Output the [X, Y] coordinate of the center of the cell containing the given text.  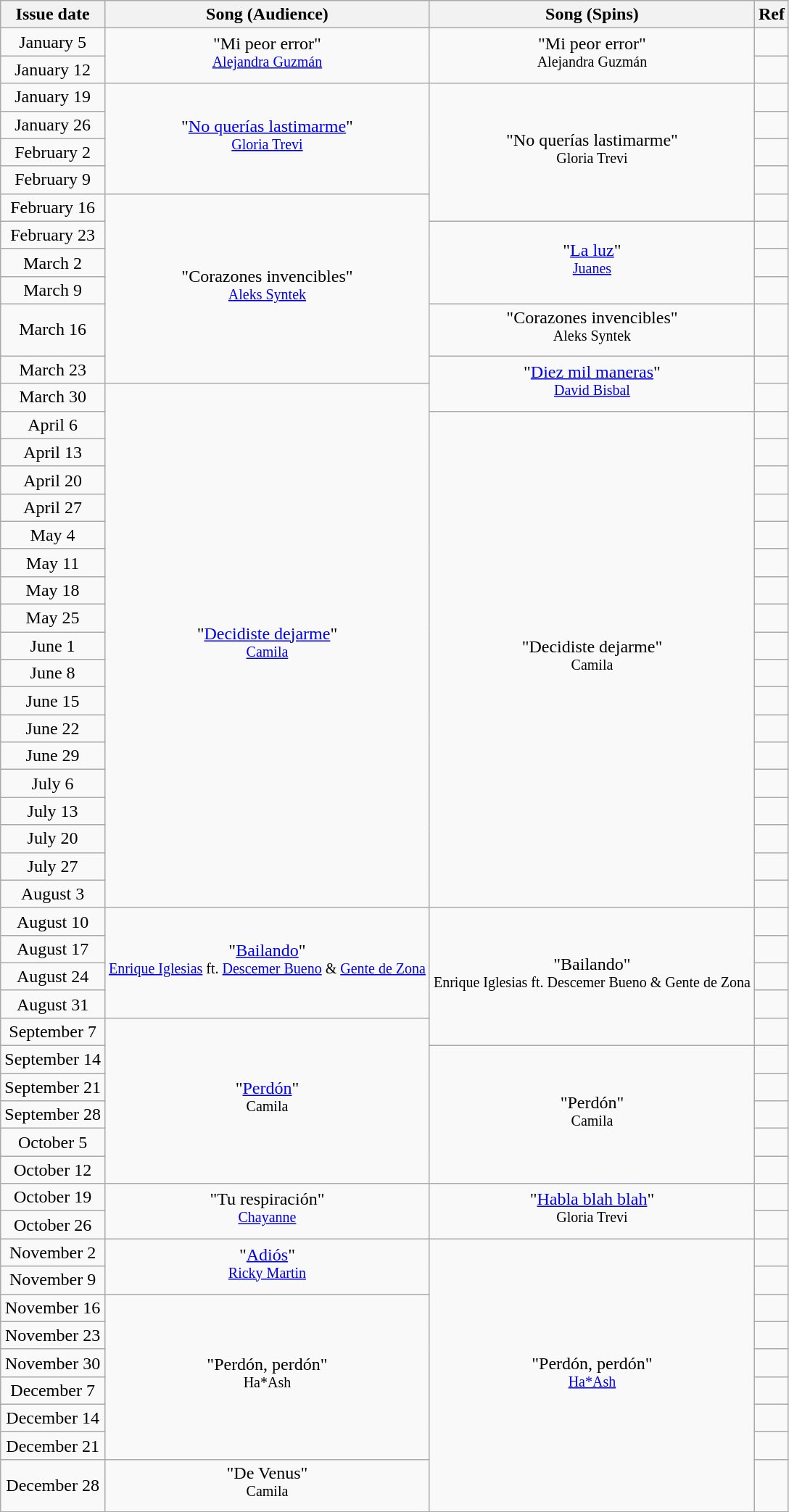
July 6 [53, 784]
April 6 [53, 425]
July 13 [53, 811]
June 1 [53, 646]
October 12 [53, 1170]
October 26 [53, 1225]
May 25 [53, 618]
Ref [772, 14]
March 16 [53, 330]
"Habla blah blah"Gloria Trevi [592, 1211]
March 2 [53, 262]
February 9 [53, 180]
December 14 [53, 1418]
July 20 [53, 839]
June 8 [53, 673]
April 27 [53, 507]
March 30 [53, 397]
Issue date [53, 14]
June 29 [53, 756]
November 2 [53, 1253]
November 16 [53, 1308]
February 2 [53, 152]
April 13 [53, 452]
August 3 [53, 894]
January 26 [53, 125]
October 19 [53, 1197]
November 9 [53, 1280]
December 7 [53, 1390]
September 21 [53, 1087]
May 18 [53, 590]
July 27 [53, 866]
August 10 [53, 921]
August 31 [53, 1004]
March 23 [53, 370]
November 30 [53, 1363]
December 28 [53, 1485]
February 16 [53, 207]
"De Venus"Camila [267, 1485]
February 23 [53, 235]
January 19 [53, 97]
"La luz"Juanes [592, 262]
September 7 [53, 1031]
"Adiós"Ricky Martin [267, 1266]
"Diez mil maneras"David Bisbal [592, 383]
August 24 [53, 976]
January 12 [53, 70]
Song (Audience) [267, 14]
March 9 [53, 290]
"Tu respiración"Chayanne [267, 1211]
September 28 [53, 1115]
December 21 [53, 1445]
September 14 [53, 1060]
November 23 [53, 1335]
October 5 [53, 1142]
May 4 [53, 535]
May 11 [53, 562]
June 15 [53, 701]
January 5 [53, 42]
April 20 [53, 480]
June 22 [53, 728]
August 17 [53, 949]
Song (Spins) [592, 14]
